Identify which cell holds the provided text, then report its (x, y) central coordinate. 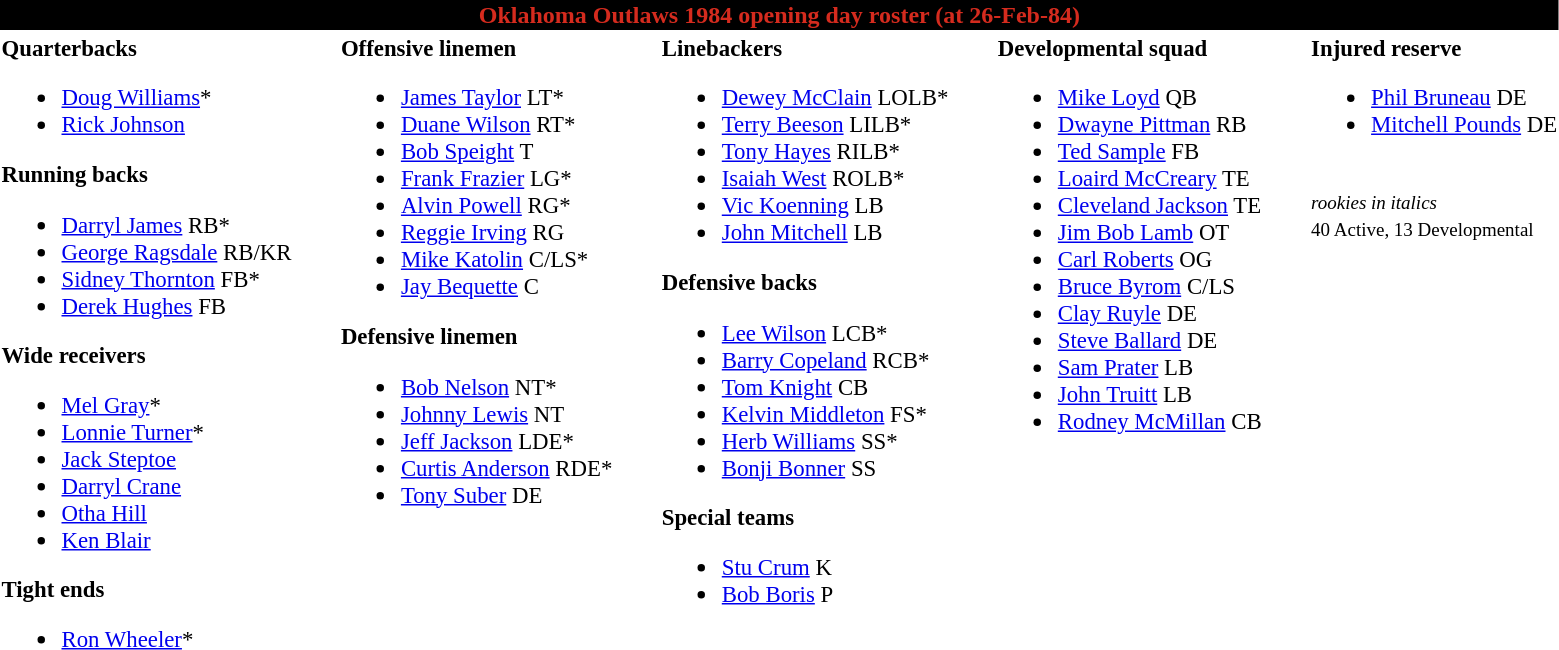
Oklahoma Outlaws 1984 opening day roster (at 26-Feb-84) (780, 15)
